Locate the cell with the specified text and output its (X, Y) center coordinate. 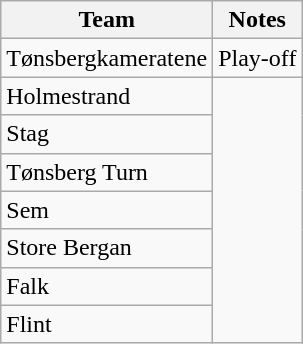
Holmestrand (107, 96)
Team (107, 20)
Notes (258, 20)
Falk (107, 286)
Play-off (258, 58)
Tønsberg Turn (107, 172)
Flint (107, 324)
Store Bergan (107, 248)
Stag (107, 134)
Tønsbergkameratene (107, 58)
Sem (107, 210)
